Capture the cell that displays the provided text and extract its (X, Y) central coordinate. 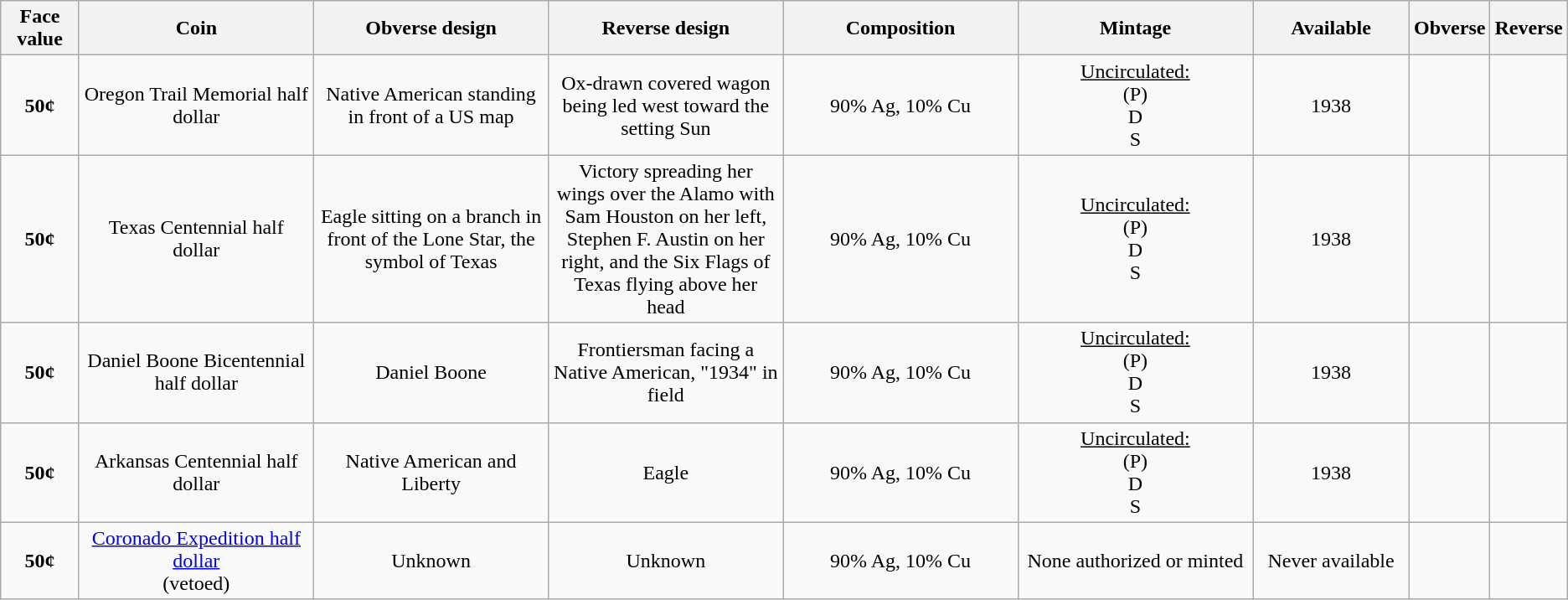
Reverse (1529, 28)
Available (1332, 28)
Arkansas Centennial half dollar (196, 473)
Daniel Boone (431, 372)
Eagle (666, 473)
Obverse (1450, 28)
Native American and Liberty (431, 473)
None authorized or minted (1135, 561)
Daniel Boone Bicentennial half dollar (196, 372)
Coronado Expedition half dollar(vetoed) (196, 561)
Coin (196, 28)
Ox-drawn covered wagon being led west toward the setting Sun (666, 106)
Reverse design (666, 28)
Obverse design (431, 28)
Oregon Trail Memorial half dollar (196, 106)
Composition (900, 28)
Frontiersman facing a Native American, "1934" in field (666, 372)
Face value (40, 28)
Eagle sitting on a branch in front of the Lone Star, the symbol of Texas (431, 239)
Native American standing in front of a US map (431, 106)
Mintage (1135, 28)
Never available (1332, 561)
Texas Centennial half dollar (196, 239)
